Output the (x, y) coordinate of the center of the cell containing the given text.  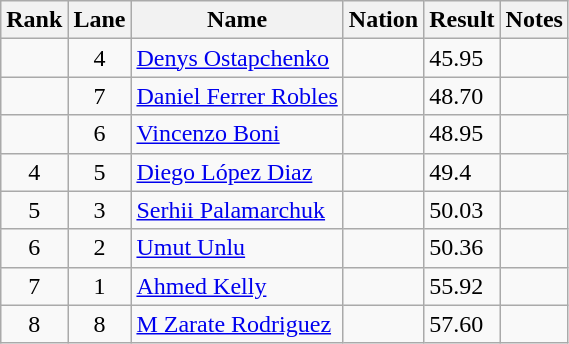
Rank (34, 20)
Name (237, 20)
49.4 (462, 172)
3 (100, 210)
Umut Unlu (237, 248)
Diego López Diaz (237, 172)
Vincenzo Boni (237, 134)
Serhii Palamarchuk (237, 210)
57.60 (462, 324)
Lane (100, 20)
Ahmed Kelly (237, 286)
M Zarate Rodriguez (237, 324)
1 (100, 286)
48.70 (462, 96)
Notes (534, 20)
48.95 (462, 134)
45.95 (462, 58)
55.92 (462, 286)
Denys Ostapchenko (237, 58)
Nation (383, 20)
Result (462, 20)
Daniel Ferrer Robles (237, 96)
2 (100, 248)
50.03 (462, 210)
50.36 (462, 248)
